Locate the cell with the specified text and output its [x, y] center coordinate. 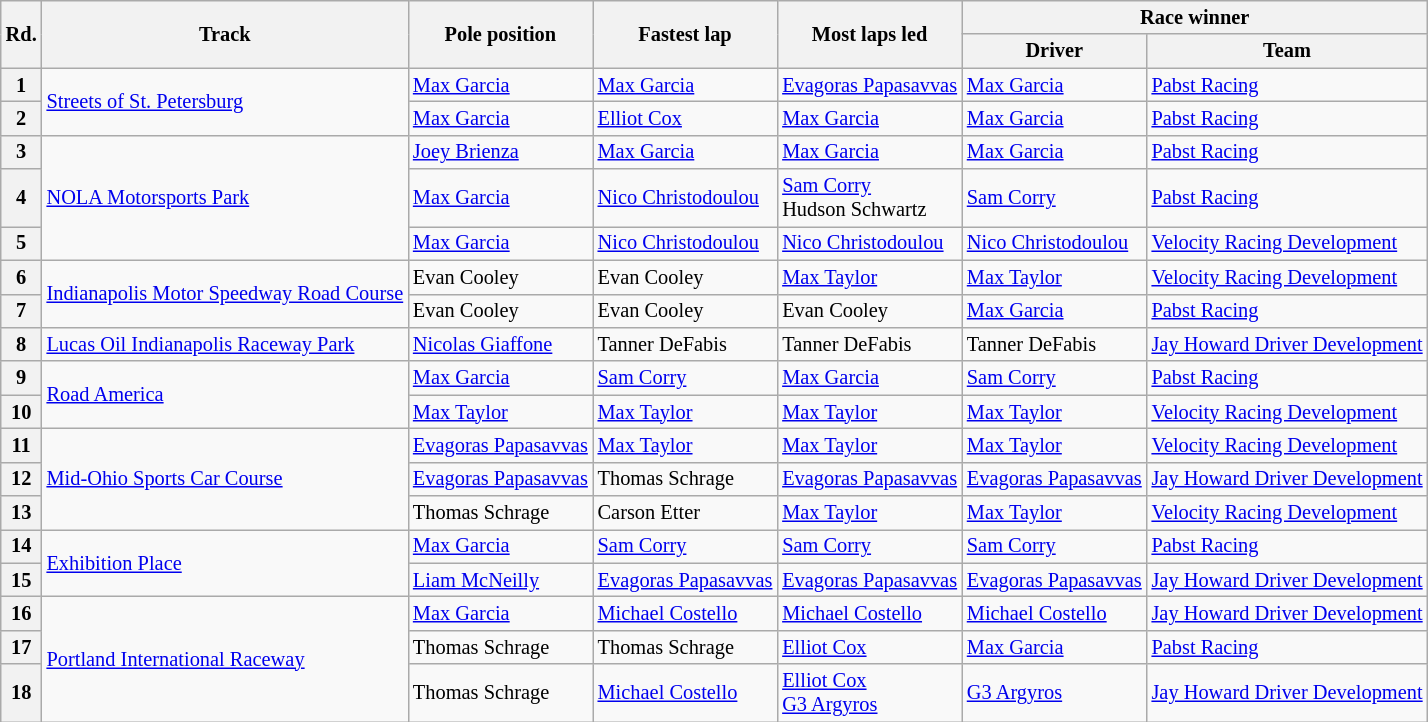
5 [22, 243]
4 [22, 198]
Team [1288, 51]
Elliot Cox G3 Argyros [870, 693]
3 [22, 152]
1 [22, 85]
Sam Corry Hudson Schwartz [870, 198]
12 [22, 479]
Driver [1054, 51]
Streets of St. Petersburg [225, 102]
Rd. [22, 34]
Mid-Ohio Sports Car Course [225, 478]
Track [225, 34]
8 [22, 344]
Liam McNeilly [500, 580]
Joey Brienza [500, 152]
Lucas Oil Indianapolis Raceway Park [225, 344]
2 [22, 118]
7 [22, 311]
14 [22, 546]
Most laps led [870, 34]
13 [22, 513]
Indianapolis Motor Speedway Road Course [225, 294]
Nicolas Giaffone [500, 344]
Pole position [500, 34]
15 [22, 580]
10 [22, 412]
9 [22, 378]
Fastest lap [686, 34]
NOLA Motorsports Park [225, 198]
Road America [225, 394]
G3 Argyros [1054, 693]
17 [22, 647]
16 [22, 613]
Exhibition Place [225, 562]
11 [22, 445]
Carson Etter [686, 513]
Portland International Raceway [225, 658]
6 [22, 277]
18 [22, 693]
Race winner [1195, 17]
